Detect which cell encompasses the target text, then output its [X, Y] center coordinate. 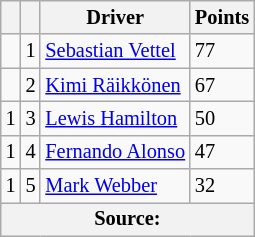
4 [31, 152]
77 [222, 51]
Sebastian Vettel [115, 51]
Driver [115, 17]
50 [222, 118]
Points [222, 17]
5 [31, 186]
3 [31, 118]
2 [31, 85]
Fernando Alonso [115, 152]
47 [222, 152]
32 [222, 186]
Lewis Hamilton [115, 118]
Kimi Räikkönen [115, 85]
Mark Webber [115, 186]
67 [222, 85]
Source: [128, 219]
